Return the [x, y] coordinate for the center point of the cell that contains the specified text.  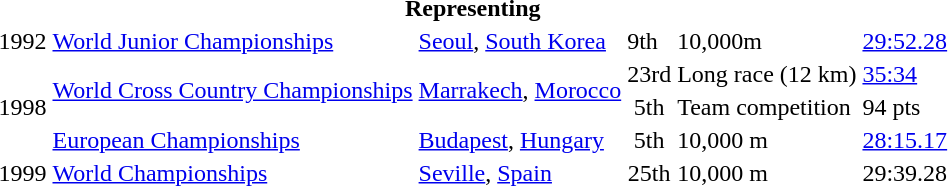
Budapest, Hungary [520, 140]
World Cross Country Championships [232, 90]
European Championships [232, 140]
Marrakech, Morocco [520, 90]
10,000m [767, 41]
Team competition [767, 107]
9th [650, 41]
Seoul, South Korea [520, 41]
10,000 m [767, 140]
23rd [650, 74]
Long race (12 km) [767, 74]
World Junior Championships [232, 41]
